Extract the (X, Y) coordinate from the center of the cell holding the provided text.  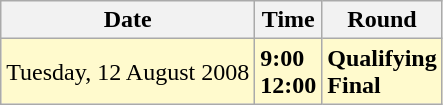
Time (288, 20)
Round (382, 20)
QualifyingFinal (382, 72)
Date (128, 20)
9:0012:00 (288, 72)
Tuesday, 12 August 2008 (128, 72)
